Determine the (X, Y) coordinate at the center of the cell enclosing the given text.  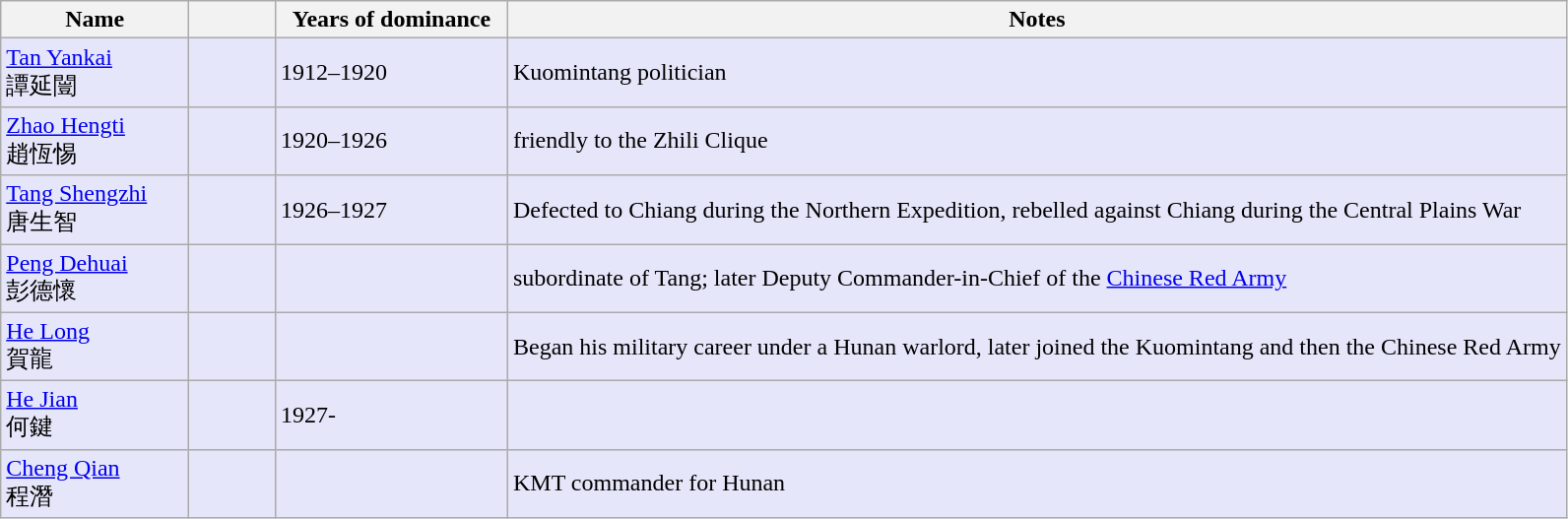
KMT commander for Hunan (1036, 484)
Tan Yankai譚延闓 (95, 73)
Tang Shengzhi唐生智 (95, 210)
1920–1926 (391, 141)
Name (95, 20)
1927- (391, 416)
1912–1920 (391, 73)
Kuomintang politician (1036, 73)
1926–1927 (391, 210)
friendly to the Zhili Clique (1036, 141)
Years of dominance (391, 20)
Zhao Hengti趙恆惕 (95, 141)
Peng Dehuai彭德懷 (95, 279)
Defected to Chiang during the Northern Expedition, rebelled against Chiang during the Central Plains War (1036, 210)
Began his military career under a Hunan warlord, later joined the Kuomintang and then the Chinese Red Army (1036, 347)
He Long賀龍 (95, 347)
He Jian何鍵 (95, 416)
Cheng Qian程潛 (95, 484)
subordinate of Tang; later Deputy Commander-in-Chief of the Chinese Red Army (1036, 279)
Notes (1036, 20)
